Extract the (X, Y) coordinate from the center of the cell holding the provided text.  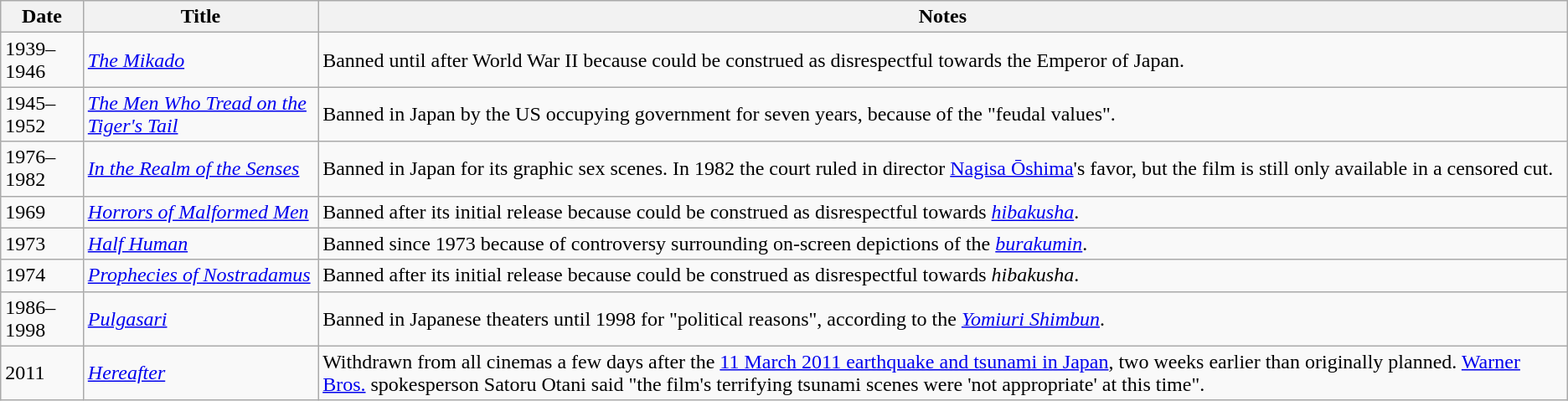
Prophecies of Nostradamus (200, 275)
Pulgasari (200, 318)
Banned in Japan by the US occupying government for seven years, because of the "feudal values". (943, 114)
1976–1982 (42, 169)
Title (200, 17)
1945–1952 (42, 114)
1939–1946 (42, 60)
The Mikado (200, 60)
Banned since 1973 because of controversy surrounding on-screen depictions of the burakumin. (943, 244)
2011 (42, 373)
Banned until after World War II because could be construed as disrespectful towards the Emperor of Japan. (943, 60)
1986–1998 (42, 318)
Half Human (200, 244)
The Men Who Tread on the Tiger's Tail (200, 114)
1973 (42, 244)
In the Realm of the Senses (200, 169)
Banned in Japanese theaters until 1998 for "political reasons", according to the Yomiuri Shimbun. (943, 318)
1974 (42, 275)
1969 (42, 212)
Hereafter (200, 373)
Notes (943, 17)
Horrors of Malformed Men (200, 212)
Date (42, 17)
